Search for the cell housing the specified text and yield its (X, Y) center coordinate. 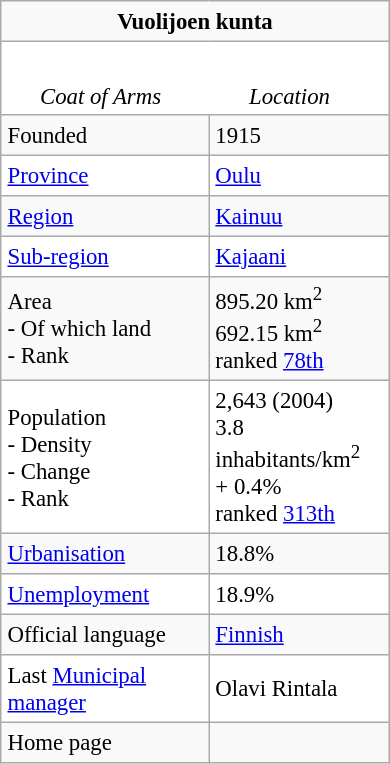
Unemployment (105, 594)
1915 (300, 135)
Founded (105, 135)
Oulu (300, 175)
Area- Of which land- Rank (105, 329)
Coat of Arms Location (195, 78)
Official language (105, 635)
Region (105, 216)
Population- Density- Change- Rank (105, 456)
18.8% (300, 554)
Olavi Rintala (300, 689)
Sub-region (105, 256)
Urbanisation (105, 554)
Home page (105, 743)
Coat of Arms (100, 96)
Province (105, 175)
18.9% (300, 594)
Finnish (300, 635)
Vuolijoen kunta (195, 21)
Last Municipal manager (105, 689)
895.20 km2692.15 km2ranked 78th (300, 329)
Kajaani (300, 256)
Location (290, 96)
2,643 (2004)3.8 inhabitants/km2+ 0.4%ranked 313th (300, 456)
Kainuu (300, 216)
